Search for the cell housing the specified text and yield its (X, Y) center coordinate. 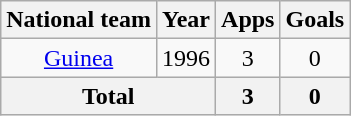
Goals (315, 20)
1996 (186, 58)
Total (108, 96)
National team (79, 20)
Guinea (79, 58)
Apps (248, 20)
Year (186, 20)
